Return [x, y] of the center of cell containing provided text 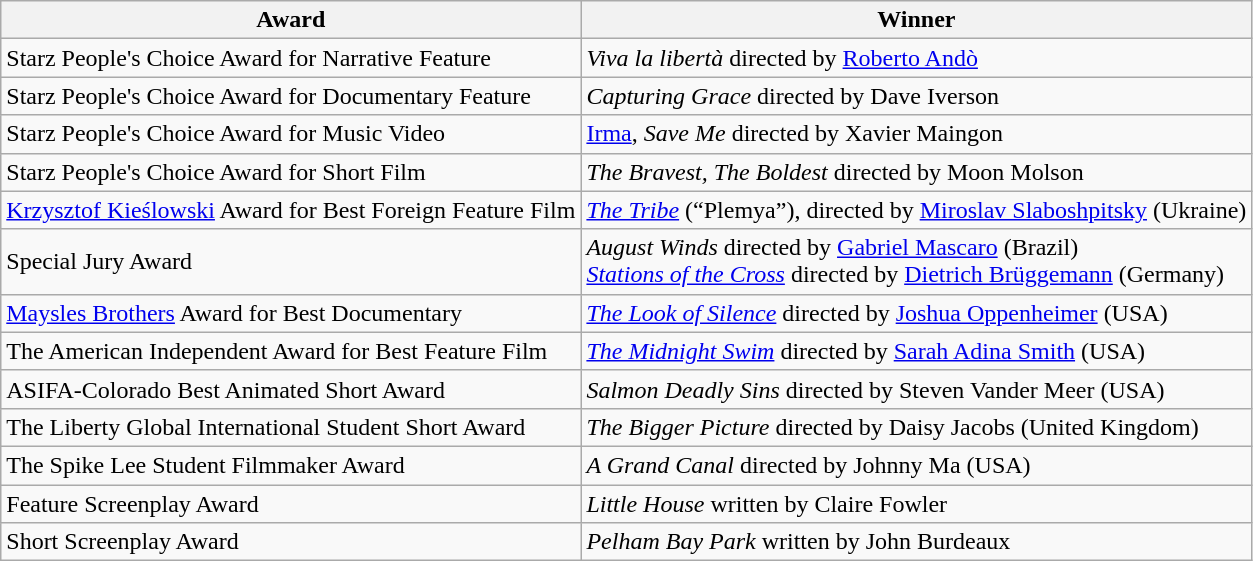
A Grand Canal directed by Johnny Ma (USA) [916, 465]
Starz People's Choice Award for Music Video [291, 134]
Short Screenplay Award [291, 542]
Winner [916, 20]
Pelham Bay Park written by John Burdeaux [916, 542]
Starz People's Choice Award for Narrative Feature [291, 58]
The Tribe (“Plemya”), directed by Miroslav Slaboshpitsky (Ukraine) [916, 210]
The Bigger Picture directed by Daisy Jacobs (United Kingdom) [916, 427]
The Look of Silence directed by Joshua Oppenheimer (USA) [916, 313]
Viva la libertà directed by Roberto Andò [916, 58]
Irma, Save Me directed by Xavier Maingon [916, 134]
ASIFA-Colorado Best Animated Short Award [291, 389]
Special Jury Award [291, 262]
The Liberty Global International Student Short Award [291, 427]
Starz People's Choice Award for Short Film [291, 172]
Starz People's Choice Award for Documentary Feature [291, 96]
Feature Screenplay Award [291, 503]
The Spike Lee Student Filmmaker Award [291, 465]
The Midnight Swim directed by Sarah Adina Smith (USA) [916, 351]
Capturing Grace directed by Dave Iverson [916, 96]
Salmon Deadly Sins directed by Steven Vander Meer (USA) [916, 389]
Krzysztof Kieślowski Award for Best Foreign Feature Film [291, 210]
Award [291, 20]
Maysles Brothers Award for Best Documentary [291, 313]
August Winds directed by Gabriel Mascaro (Brazil)Stations of the Cross directed by Dietrich Brüggemann (Germany) [916, 262]
Little House written by Claire Fowler [916, 503]
The Bravest, The Boldest directed by Moon Molson [916, 172]
The American Independent Award for Best Feature Film [291, 351]
